Scan for the cell matching the given text and deliver its (x, y) coordinate at center. 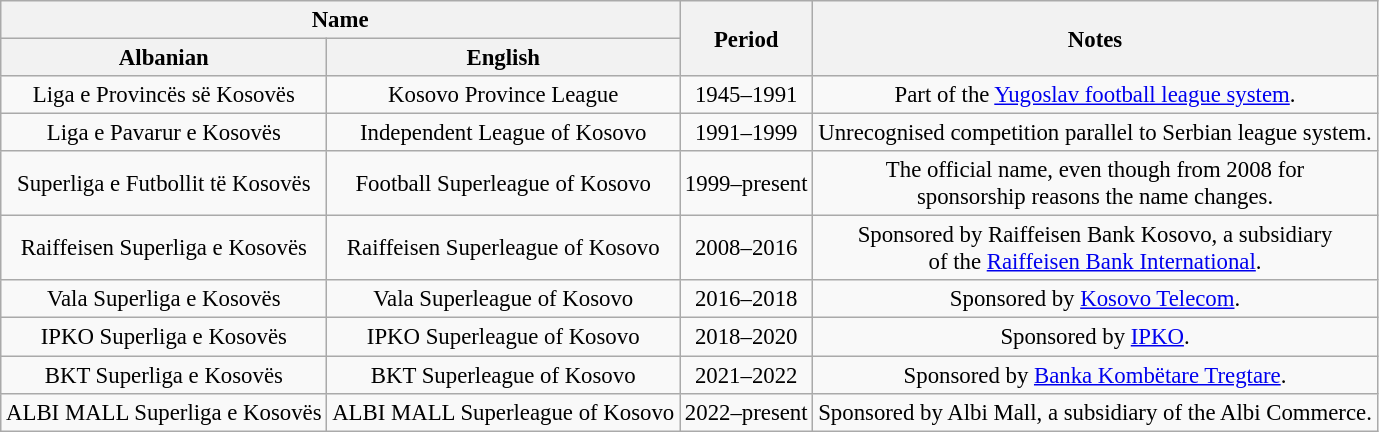
Independent League of Kosovo (504, 133)
Unrecognised competition parallel to Serbian league system. (1095, 133)
Kosovo Province League (504, 95)
Sponsored by Raiffeisen Bank Kosovo, a subsidiaryof the Raiffeisen Bank International. (1095, 248)
Raiffeisen Superleague of Kosovo (504, 248)
Albanian (164, 58)
Sponsored by IPKO. (1095, 337)
ALBI MALL Superliga e Kosovës (164, 412)
Sponsored by Albi Mall, a subsidiary of the Albi Commerce. (1095, 412)
BKT Superleague of Kosovo (504, 375)
Sponsored by Banka Kombëtare Tregtare. (1095, 375)
IPKO Superleague of Kosovo (504, 337)
Vala Superliga e Kosovës (164, 299)
Period (746, 38)
IPKO Superliga e Kosovës (164, 337)
Football Superleague of Kosovo (504, 184)
Raiffeisen Superliga e Kosovës (164, 248)
English (504, 58)
1999–present (746, 184)
Sponsored by Kosovo Telecom. (1095, 299)
Superliga e Futbollit të Kosovës (164, 184)
2016–2018 (746, 299)
Notes (1095, 38)
2018–2020 (746, 337)
Liga e Provincës së Kosovës (164, 95)
ALBI MALL Superleague of Kosovo (504, 412)
Part of the Yugoslav football league system. (1095, 95)
The official name, even though from 2008 forsponsorship reasons the name changes. (1095, 184)
2021–2022 (746, 375)
1945–1991 (746, 95)
Vala Superleague of Kosovo (504, 299)
BKT Superliga e Kosovës (164, 375)
2022–present (746, 412)
2008–2016 (746, 248)
1991–1999 (746, 133)
Name (340, 20)
Liga e Pavarur e Kosovës (164, 133)
